For the text-containing cell, return its midpoint in (x, y) coordinate format. 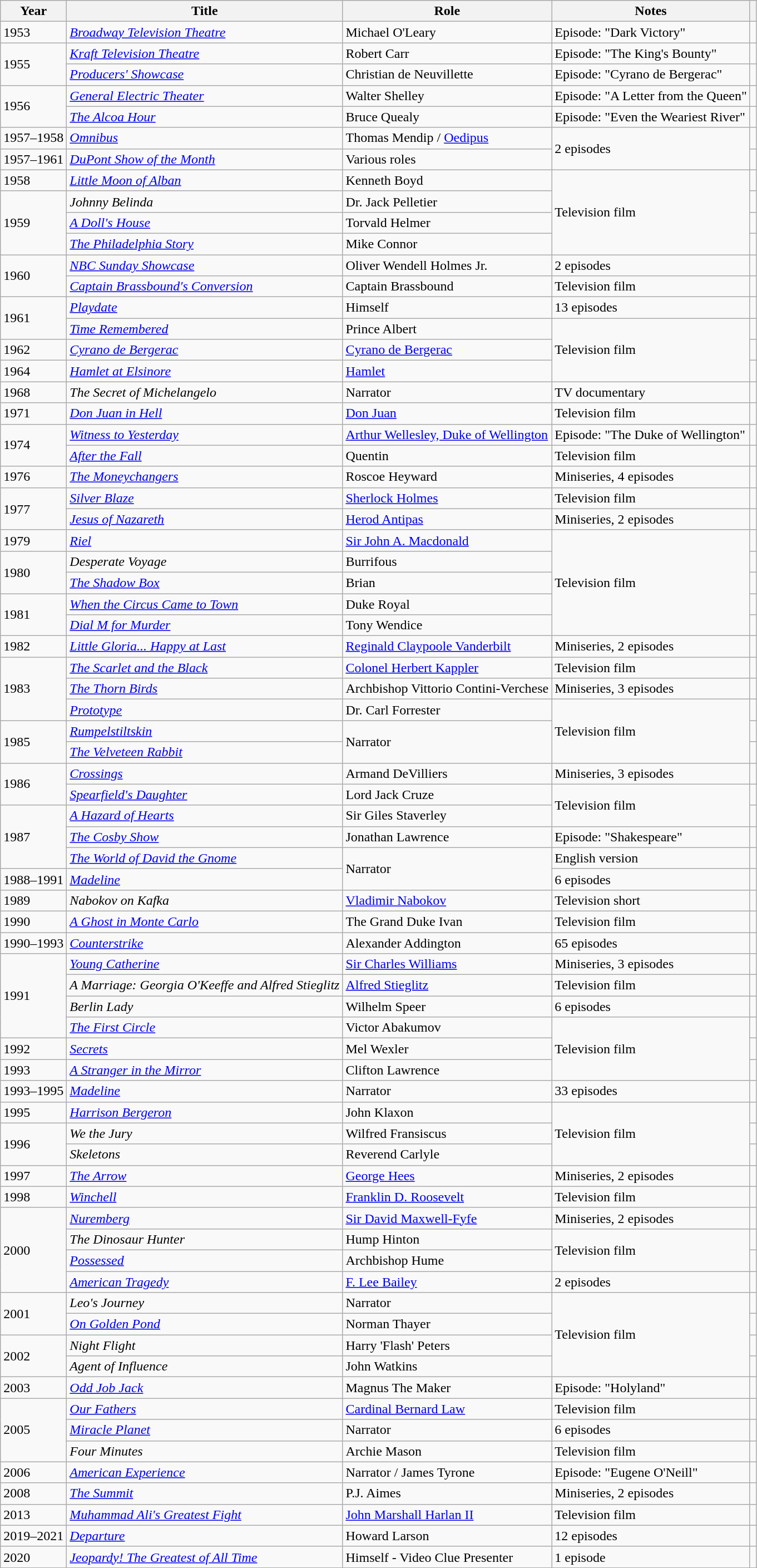
A Stranger in the Mirror (205, 1070)
Hump Hinton (447, 1239)
Witness to Yesterday (205, 435)
Episode: "The Duke of Wellington" (651, 435)
The Grand Duke Ivan (447, 921)
TV documentary (651, 392)
1982 (33, 647)
Various roles (447, 159)
The Velveteen Rabbit (205, 752)
1979 (33, 540)
The World of David the Gnome (205, 858)
Reginald Claypoole Vanderbilt (447, 647)
Jesus of Nazareth (205, 519)
2003 (33, 1388)
Night Flight (205, 1345)
Agent of Influence (205, 1367)
1987 (33, 837)
Wilhelm Speer (447, 1007)
The Secret of Michelangelo (205, 392)
Burrifous (447, 561)
1955 (33, 64)
Berlin Lady (205, 1007)
1971 (33, 413)
Sir David Maxwell-Fyfe (447, 1218)
Brian (447, 583)
Departure (205, 1536)
Christian de Neuvillette (447, 75)
2001 (33, 1314)
John Klaxon (447, 1112)
Walter Shelley (447, 96)
Dial M for Murder (205, 625)
65 episodes (651, 943)
George Hees (447, 1176)
1986 (33, 784)
1990–1993 (33, 943)
Rumpelstiltskin (205, 731)
Broadway Television Theatre (205, 32)
Silver Blaze (205, 498)
Sherlock Holmes (447, 498)
13 episodes (651, 308)
Episode: "The King's Bounty" (651, 53)
Episode: "Dark Victory" (651, 32)
A Ghost in Monte Carlo (205, 921)
Sir Giles Staverley (447, 816)
33 episodes (651, 1091)
John Marshall Harlan II (447, 1515)
Kraft Television Theatre (205, 53)
The Dinosaur Hunter (205, 1239)
1980 (33, 572)
Victor Abakumov (447, 1028)
Norman Thayer (447, 1324)
Harry 'Flash' Peters (447, 1345)
The Shadow Box (205, 583)
Nuremberg (205, 1218)
Prototype (205, 710)
Captain Brassbound's Conversion (205, 287)
Episode: "Even the Weariest River" (651, 117)
1 episode (651, 1557)
Vladimir Nabokov (447, 900)
1995 (33, 1112)
The Cosby Show (205, 837)
The Scarlet and the Black (205, 668)
A Doll's House (205, 223)
2000 (33, 1250)
1993–1995 (33, 1091)
NBC Sunday Showcase (205, 265)
1956 (33, 106)
1989 (33, 900)
1962 (33, 350)
Cardinal Bernard Law (447, 1409)
The Alcoa Hour (205, 117)
1958 (33, 180)
Sir John A. Macdonald (447, 540)
Young Catherine (205, 964)
Winchell (205, 1197)
Prince Albert (447, 329)
Secrets (205, 1049)
1957–1958 (33, 138)
1997 (33, 1176)
Michael O'Leary (447, 32)
Roscoe Heyward (447, 477)
1983 (33, 689)
A Hazard of Hearts (205, 816)
Captain Brassbound (447, 287)
Franklin D. Roosevelt (447, 1197)
Bruce Quealy (447, 117)
Leo's Journey (205, 1303)
P.J. Aimes (447, 1493)
Title (205, 11)
1988–1991 (33, 879)
Archbishop Vittorio Contini-Verchese (447, 689)
American Experience (205, 1472)
Little Moon of Alban (205, 180)
F. Lee Bailey (447, 1281)
Don Juan in Hell (205, 413)
Tony Wendice (447, 625)
Muhammad Ali's Greatest Fight (205, 1515)
The Arrow (205, 1176)
Episode: "Holyland" (651, 1388)
Four Minutes (205, 1451)
Episode: "Eugene O'Neill" (651, 1472)
Odd Job Jack (205, 1388)
The First Circle (205, 1028)
Crossings (205, 773)
Spearfield's Daughter (205, 795)
2002 (33, 1356)
2008 (33, 1493)
Colonel Herbert Kappler (447, 668)
Kenneth Boyd (447, 180)
1990 (33, 921)
1985 (33, 742)
After the Fall (205, 456)
Himself - Video Clue Presenter (447, 1557)
Jonathan Lawrence (447, 837)
English version (651, 858)
When the Circus Came to Town (205, 604)
Riel (205, 540)
1976 (33, 477)
Omnibus (205, 138)
2006 (33, 1472)
We the Jury (205, 1133)
1996 (33, 1144)
The Philadelphia Story (205, 244)
Magnus The Maker (447, 1388)
Mike Connor (447, 244)
General Electric Theater (205, 96)
The Thorn Birds (205, 689)
Torvald Helmer (447, 223)
Playdate (205, 308)
Dr. Jack Pelletier (447, 201)
1992 (33, 1049)
1953 (33, 32)
Alexander Addington (447, 943)
Time Remembered (205, 329)
1960 (33, 276)
Little Gloria... Happy at Last (205, 647)
Herod Antipas (447, 519)
Miniseries, 4 episodes (651, 477)
DuPont Show of the Month (205, 159)
1977 (33, 509)
Lord Jack Cruze (447, 795)
1974 (33, 445)
1991 (33, 996)
Role (447, 11)
Year (33, 11)
2013 (33, 1515)
Howard Larson (447, 1536)
The Moneychangers (205, 477)
12 episodes (651, 1536)
Sir Charles Williams (447, 964)
Mel Wexler (447, 1049)
Producers' Showcase (205, 75)
1998 (33, 1197)
Desperate Voyage (205, 561)
Harrison Bergeron (205, 1112)
1961 (33, 318)
Arthur Wellesley, Duke of Wellington (447, 435)
Reverend Carlyle (447, 1155)
On Golden Pond (205, 1324)
The Summit (205, 1493)
Johnny Belinda (205, 201)
American Tragedy (205, 1281)
Hamlet at Elsinore (205, 371)
Notes (651, 11)
Miracle Planet (205, 1430)
1957–1961 (33, 159)
Archie Mason (447, 1451)
Quentin (447, 456)
1964 (33, 371)
Possessed (205, 1260)
Episode: "Shakespeare" (651, 837)
Dr. Carl Forrester (447, 710)
1968 (33, 392)
Episode: "Cyrano de Bergerac" (651, 75)
1981 (33, 614)
Episode: "A Letter from the Queen" (651, 96)
2020 (33, 1557)
Robert Carr (447, 53)
Armand DeVilliers (447, 773)
Thomas Mendip / Oedipus (447, 138)
1959 (33, 223)
Oliver Wendell Holmes Jr. (447, 265)
Hamlet (447, 371)
Archbishop Hume (447, 1260)
Duke Royal (447, 604)
2005 (33, 1430)
Wilfred Fransiscus (447, 1133)
John Watkins (447, 1367)
Don Juan (447, 413)
Narrator / James Tyrone (447, 1472)
Jeopardy! The Greatest of All Time (205, 1557)
Clifton Lawrence (447, 1070)
Counterstrike (205, 943)
Himself (447, 308)
Nabokov on Kafka (205, 900)
Skeletons (205, 1155)
1993 (33, 1070)
2019–2021 (33, 1536)
Television short (651, 900)
A Marriage: Georgia O'Keeffe and Alfred Stieglitz (205, 985)
Alfred Stieglitz (447, 985)
Our Fathers (205, 1409)
